For the text-containing cell, return its midpoint in [x, y] coordinate format. 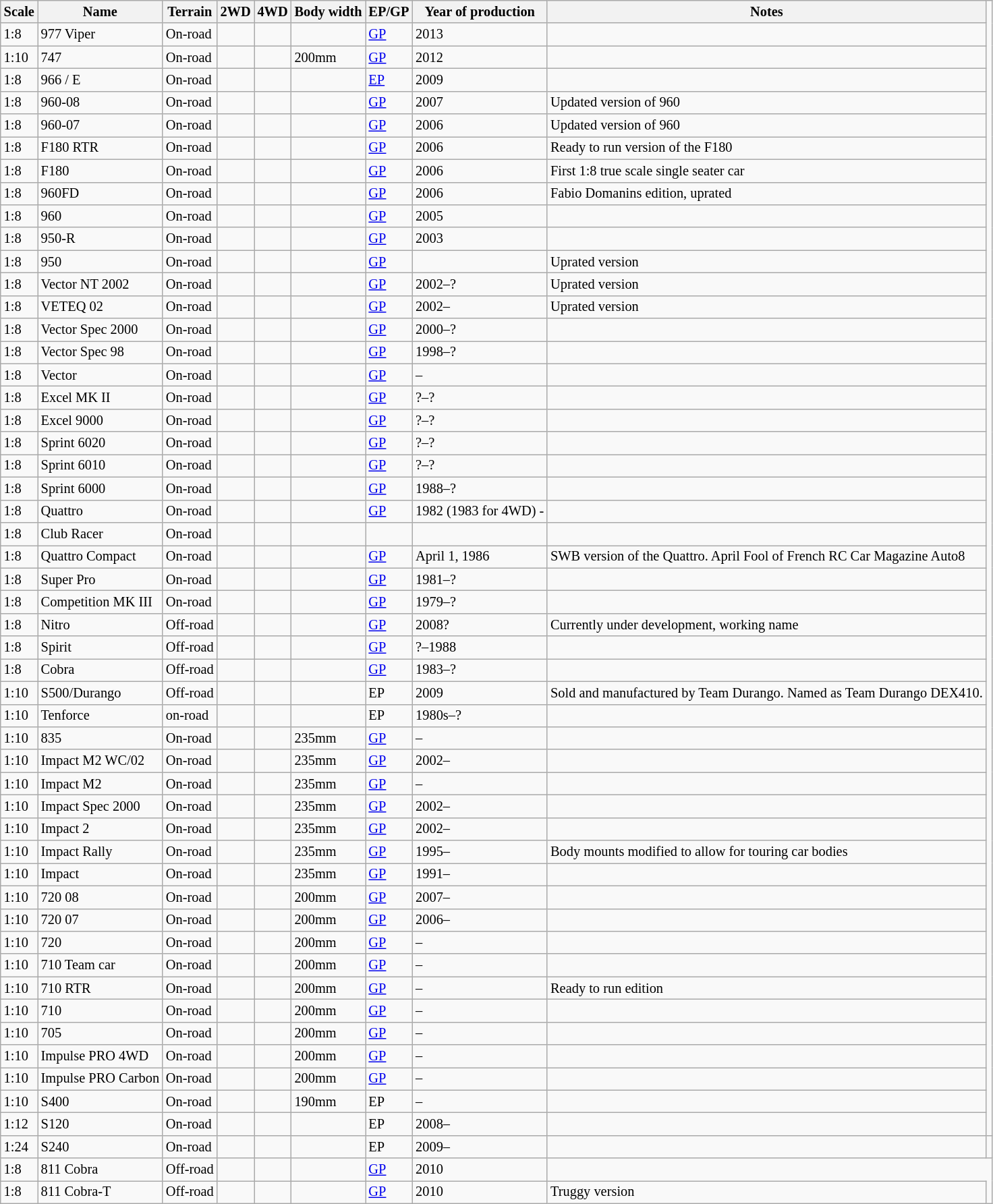
F180 RTR [100, 148]
Truggy version [766, 1192]
First 1:8 true scale single seater car [766, 171]
2012 [480, 57]
710 Team car [100, 965]
1998–? [480, 352]
Cobra [100, 670]
Sold and manufactured by Team Durango. Named as Team Durango DEX410. [766, 693]
720 [100, 942]
Sprint 6000 [100, 488]
2009– [480, 1147]
Quattro [100, 511]
Vector Spec 98 [100, 352]
2008? [480, 625]
Excel MK II [100, 397]
960-07 [100, 125]
Tenforce [100, 716]
1982 (1983 for 4WD) - [480, 511]
1:12 [19, 1124]
Vector Spec 2000 [100, 330]
720 08 [100, 897]
S240 [100, 1147]
950 [100, 262]
on-road [190, 716]
1980s–? [480, 716]
2007 [480, 103]
Impact M2 [100, 784]
Excel 9000 [100, 420]
S120 [100, 1124]
966 / E [100, 80]
1991– [480, 874]
4WD [273, 11]
1981–? [480, 579]
2005 [480, 216]
Impact [100, 874]
960-08 [100, 103]
Ready to run version of the F180 [766, 148]
811 Cobra-T [100, 1192]
Ready to run edition [766, 988]
977 Viper [100, 34]
F180 [100, 171]
705 [100, 1033]
?–1988 [480, 648]
811 Cobra [100, 1170]
960FD [100, 194]
1988–? [480, 488]
Notes [766, 11]
Impact M2 WC/02 [100, 761]
Sprint 6020 [100, 443]
2000–? [480, 330]
Vector NT 2002 [100, 284]
950-R [100, 239]
2002–? [480, 284]
Terrain [190, 11]
Impact Spec 2000 [100, 806]
SWB version of the Quattro. April Fool of French RC Car Magazine Auto8 [766, 556]
2003 [480, 239]
1979–? [480, 602]
190mm [329, 1101]
Impulse PRO 4WD [100, 1056]
Name [100, 11]
747 [100, 57]
2013 [480, 34]
April 1, 1986 [480, 556]
Club Racer [100, 534]
Vector [100, 375]
Year of production [480, 11]
720 07 [100, 920]
Competition MK III [100, 602]
1995– [480, 852]
Quattro Compact [100, 556]
Impulse PRO Carbon [100, 1079]
2WD [236, 11]
960 [100, 216]
Impact 2 [100, 829]
2007– [480, 897]
Super Pro [100, 579]
S500/Durango [100, 693]
Body width [329, 11]
Fabio Domanins edition, uprated [766, 194]
EP/GP [389, 11]
2006– [480, 920]
Spirit [100, 648]
1:24 [19, 1147]
710 [100, 1010]
1983–? [480, 670]
Scale [19, 11]
Body mounts modified to allow for touring car bodies [766, 852]
Nitro [100, 625]
835 [100, 738]
Sprint 6010 [100, 465]
VETEQ 02 [100, 307]
2008– [480, 1124]
Currently under development, working name [766, 625]
710 RTR [100, 988]
S400 [100, 1101]
Impact Rally [100, 852]
